Find where the given text appears and provide that cell's center as [x, y] coordinate. 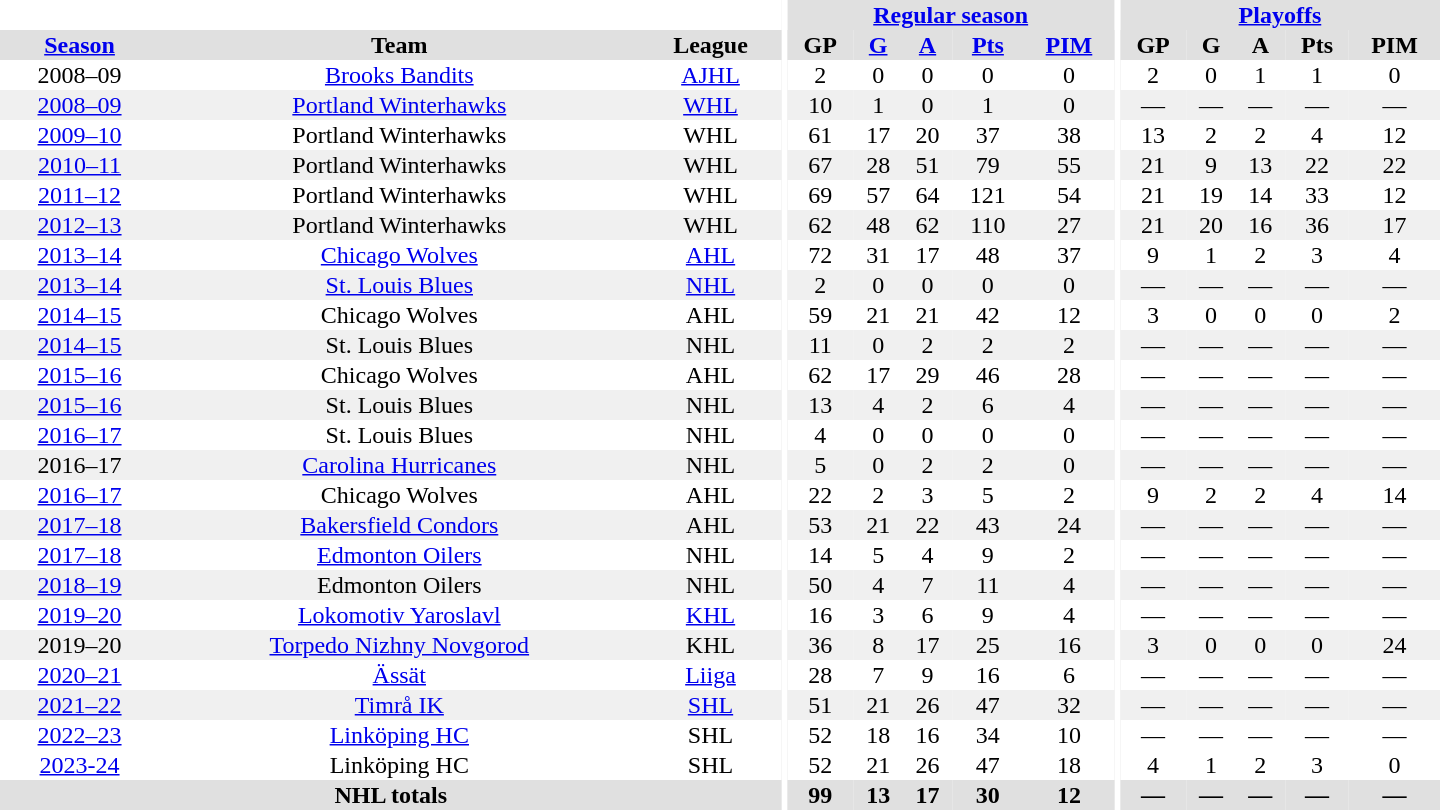
54 [1070, 195]
42 [988, 315]
2009–10 [80, 135]
AJHL [710, 75]
Lokomotiv Yaroslavl [399, 615]
55 [1070, 165]
53 [820, 525]
79 [988, 165]
57 [878, 195]
72 [820, 255]
61 [820, 135]
99 [820, 795]
8 [878, 645]
Playoffs [1280, 15]
25 [988, 645]
NHL totals [391, 795]
Regular season [950, 15]
2023-24 [80, 765]
64 [928, 195]
Torpedo Nizhny Novgorod [399, 645]
2011–12 [80, 195]
19 [1210, 195]
67 [820, 165]
38 [1070, 135]
2020–21 [80, 675]
31 [878, 255]
Team [399, 45]
29 [928, 375]
69 [820, 195]
121 [988, 195]
Ässät [399, 675]
34 [988, 735]
Timrå IK [399, 705]
50 [820, 585]
2022–23 [80, 735]
Brooks Bandits [399, 75]
110 [988, 225]
59 [820, 315]
2010–11 [80, 165]
30 [988, 795]
33 [1317, 195]
Carolina Hurricanes [399, 465]
46 [988, 375]
2012–13 [80, 225]
2021–22 [80, 705]
2018–19 [80, 585]
Bakersfield Condors [399, 525]
27 [1070, 225]
Liiga [710, 675]
League [710, 45]
32 [1070, 705]
43 [988, 525]
Season [80, 45]
